Provide the (X, Y) coordinate of the cell's center where the given text is located.  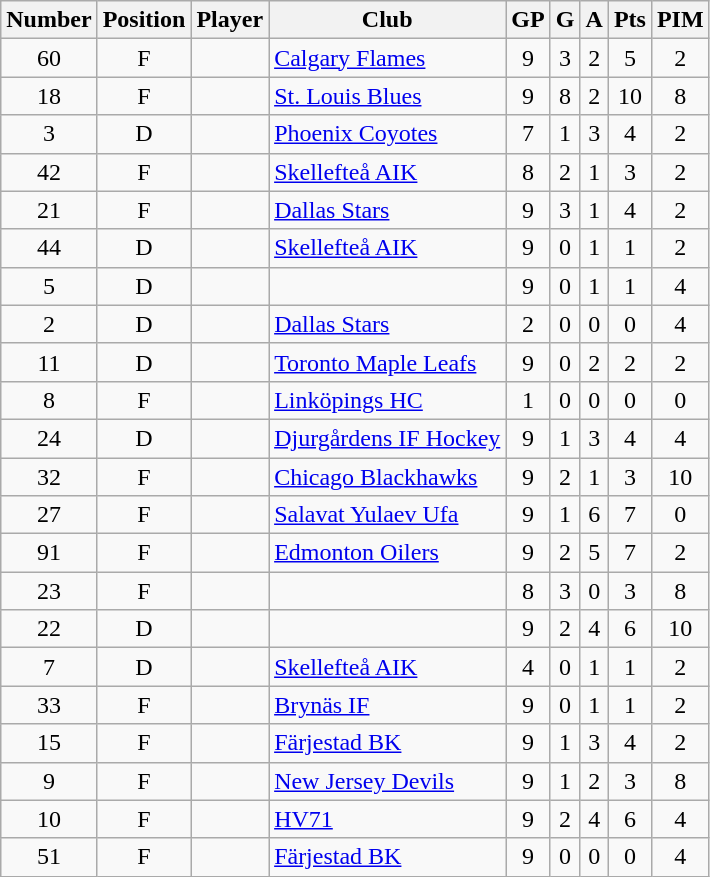
21 (49, 210)
PIM (680, 20)
Phoenix Coyotes (388, 134)
Salavat Yulaev Ufa (388, 515)
HV71 (388, 819)
Position (144, 20)
Linköpings HC (388, 400)
91 (49, 553)
GP (528, 20)
32 (49, 477)
Club (388, 20)
Chicago Blackhawks (388, 477)
G (565, 20)
60 (49, 58)
51 (49, 857)
15 (49, 743)
33 (49, 705)
23 (49, 591)
Pts (630, 20)
44 (49, 248)
42 (49, 172)
22 (49, 629)
Djurgårdens IF Hockey (388, 438)
24 (49, 438)
Toronto Maple Leafs (388, 362)
Player (230, 20)
Edmonton Oilers (388, 553)
Number (49, 20)
Brynäs IF (388, 705)
27 (49, 515)
A (594, 20)
18 (49, 96)
Calgary Flames (388, 58)
New Jersey Devils (388, 781)
St. Louis Blues (388, 96)
11 (49, 362)
